Pinpoint the cell where the given text exists, returning its (X, Y) midpoint coordinate. 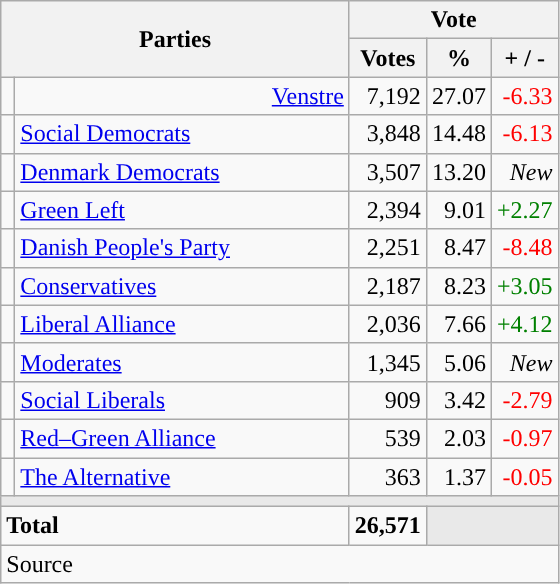
+4.12 (524, 324)
-2.79 (524, 400)
8.23 (458, 286)
Source (280, 564)
Social Democrats (182, 134)
-6.33 (524, 96)
909 (388, 400)
2.03 (458, 438)
-8.48 (524, 248)
7.66 (458, 324)
26,571 (388, 526)
-0.05 (524, 477)
13.20 (458, 172)
The Alternative (182, 477)
539 (388, 438)
Liberal Alliance (182, 324)
Venstre (182, 96)
363 (388, 477)
27.07 (458, 96)
1.37 (458, 477)
-6.13 (524, 134)
Denmark Democrats (182, 172)
Green Left (182, 210)
2,394 (388, 210)
% (458, 58)
5.06 (458, 362)
Moderates (182, 362)
7,192 (388, 96)
2,251 (388, 248)
Total (176, 526)
Red–Green Alliance (182, 438)
Danish People's Party (182, 248)
1,345 (388, 362)
14.48 (458, 134)
+2.27 (524, 210)
Conservatives (182, 286)
3,507 (388, 172)
Parties (176, 39)
+ / - (524, 58)
9.01 (458, 210)
+3.05 (524, 286)
Social Liberals (182, 400)
3.42 (458, 400)
2,036 (388, 324)
Votes (388, 58)
3,848 (388, 134)
Vote (454, 20)
8.47 (458, 248)
2,187 (388, 286)
-0.97 (524, 438)
